Capture the cell that displays the provided text and extract its (x, y) central coordinate. 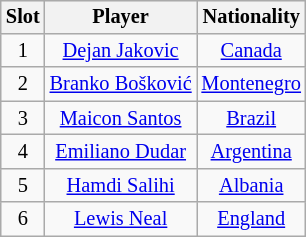
Hamdi Salihi (121, 185)
Slot (23, 17)
4 (23, 152)
3 (23, 118)
Lewis Neal (121, 219)
Albania (252, 185)
Player (121, 17)
Canada (252, 51)
Montenegro (252, 84)
1 (23, 51)
Dejan Jakovic (121, 51)
6 (23, 219)
5 (23, 185)
England (252, 219)
Nationality (252, 17)
2 (23, 84)
Emiliano Dudar (121, 152)
Maicon Santos (121, 118)
Branko Bošković (121, 84)
Argentina (252, 152)
Brazil (252, 118)
